Pinpoint the cell where the given text exists, returning its [X, Y] midpoint coordinate. 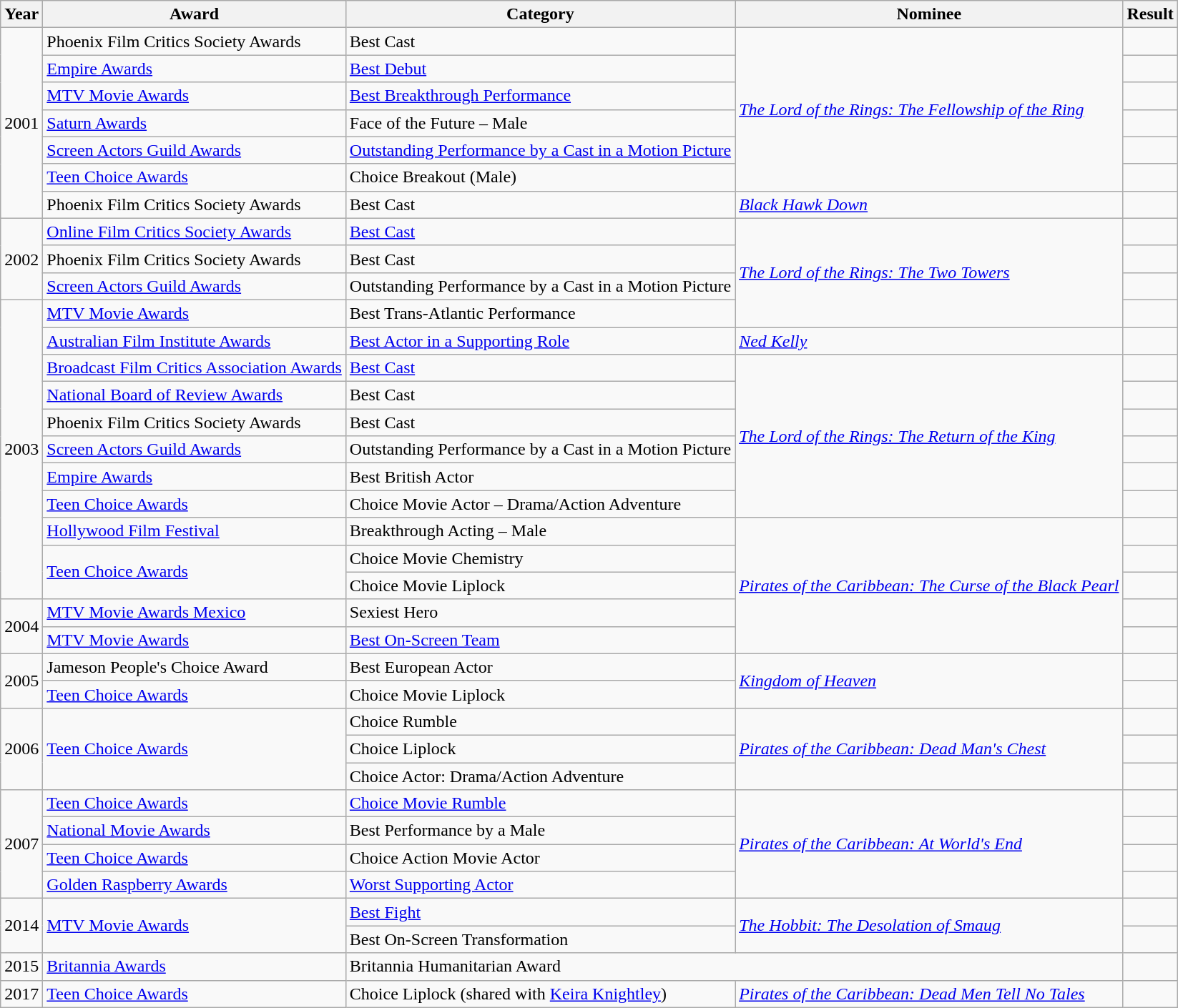
2017 [21, 994]
Choice Actor: Drama/Action Adventure [540, 776]
Nominee [929, 14]
Black Hawk Down [929, 204]
Best On-Screen Transformation [540, 939]
Britannia Humanitarian Award [734, 967]
2005 [21, 681]
Choice Liplock (shared with Keira Knightley) [540, 994]
Face of the Future – Male [540, 123]
Best British Actor [540, 477]
2007 [21, 844]
National Movie Awards [195, 831]
Ned Kelly [929, 341]
Sexiest Hero [540, 613]
Pirates of the Caribbean: At World's End [929, 844]
Category [540, 14]
MTV Movie Awards Mexico [195, 613]
Pirates of the Caribbean: Dead Man's Chest [929, 748]
Choice Action Movie Actor [540, 858]
Hollywood Film Festival [195, 531]
Choice Movie Chemistry [540, 558]
Choice Rumble [540, 721]
Result [1150, 14]
Breakthrough Acting – Male [540, 531]
Golden Raspberry Awards [195, 885]
Best Debut [540, 69]
Best On-Screen Team [540, 640]
Pirates of the Caribbean: Dead Men Tell No Tales [929, 994]
Online Film Critics Society Awards [195, 232]
Choice Liplock [540, 748]
Year [21, 14]
Worst Supporting Actor [540, 885]
2006 [21, 748]
Jameson People's Choice Award [195, 667]
Best Fight [540, 912]
Best Actor in a Supporting Role [540, 341]
Choice Breakout (Male) [540, 177]
2015 [21, 967]
The Lord of the Rings: The Fellowship of the Ring [929, 109]
The Lord of the Rings: The Two Towers [929, 272]
Best Breakthrough Performance [540, 96]
Broadcast Film Critics Association Awards [195, 368]
Choice Movie Actor – Drama/Action Adventure [540, 504]
Kingdom of Heaven [929, 681]
The Hobbit: The Desolation of Smaug [929, 926]
The Lord of the Rings: The Return of the King [929, 436]
Australian Film Institute Awards [195, 341]
2014 [21, 926]
Best European Actor [540, 667]
Award [195, 14]
Britannia Awards [195, 967]
2001 [21, 123]
National Board of Review Awards [195, 395]
Best Trans-Atlantic Performance [540, 313]
Choice Movie Rumble [540, 804]
Saturn Awards [195, 123]
2003 [21, 449]
Pirates of the Caribbean: The Curse of the Black Pearl [929, 585]
Best Performance by a Male [540, 831]
2004 [21, 626]
2002 [21, 259]
